Provide the (x, y) coordinate of the cell's center where the given text is located.  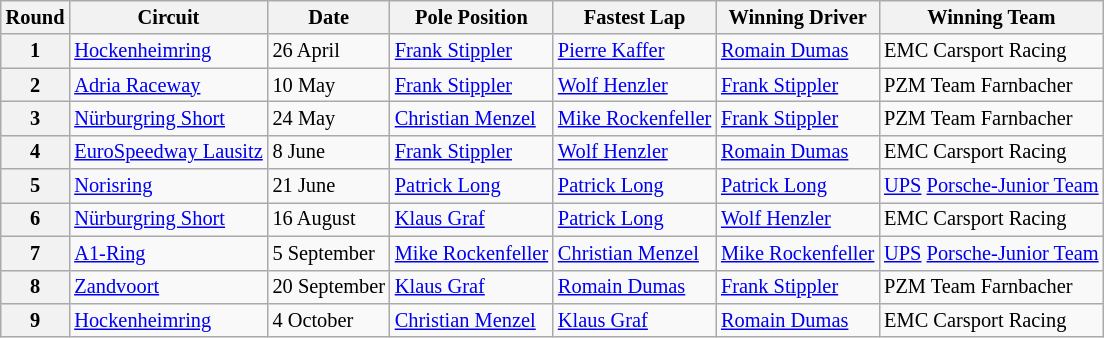
2 (36, 85)
Fastest Lap (634, 17)
Norisring (168, 186)
8 June (329, 152)
5 (36, 186)
4 (36, 152)
3 (36, 118)
Winning Team (991, 17)
20 September (329, 287)
5 September (329, 253)
8 (36, 287)
10 May (329, 85)
4 October (329, 320)
9 (36, 320)
16 August (329, 219)
Date (329, 17)
EuroSpeedway Lausitz (168, 152)
Adria Raceway (168, 85)
24 May (329, 118)
A1-Ring (168, 253)
21 June (329, 186)
Pierre Kaffer (634, 51)
Circuit (168, 17)
Zandvoort (168, 287)
Winning Driver (798, 17)
1 (36, 51)
Pole Position (472, 17)
7 (36, 253)
26 April (329, 51)
6 (36, 219)
Round (36, 17)
